Pinpoint the cell where the given text exists, returning its [X, Y] midpoint coordinate. 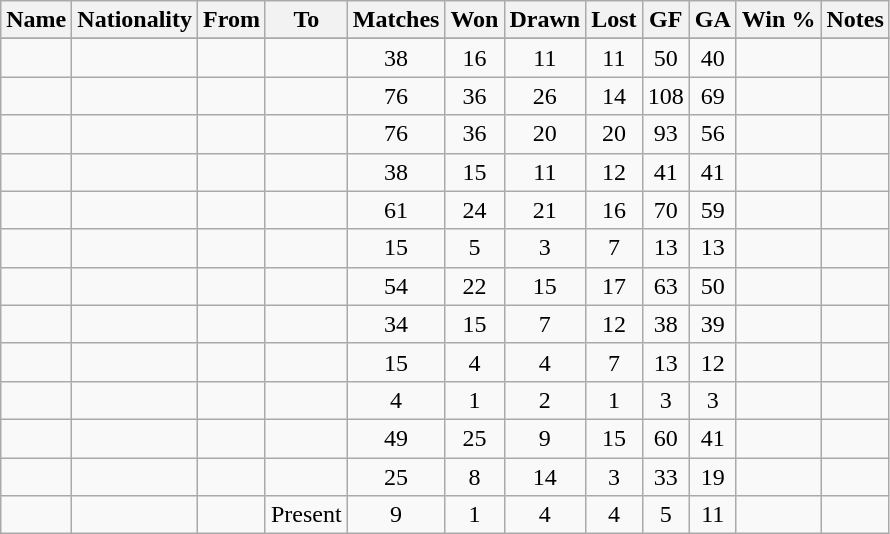
Name [36, 20]
8 [474, 477]
33 [666, 477]
2 [545, 400]
To [306, 20]
Notes [855, 20]
Drawn [545, 20]
108 [666, 96]
60 [666, 438]
40 [712, 58]
22 [474, 286]
From [232, 20]
21 [545, 210]
Won [474, 20]
69 [712, 96]
Present [306, 515]
Matches [396, 20]
54 [396, 286]
59 [712, 210]
GA [712, 20]
39 [712, 324]
19 [712, 477]
34 [396, 324]
Win % [778, 20]
49 [396, 438]
93 [666, 134]
24 [474, 210]
56 [712, 134]
17 [614, 286]
Nationality [135, 20]
63 [666, 286]
26 [545, 96]
70 [666, 210]
GF [666, 20]
61 [396, 210]
Lost [614, 20]
